Return [x, y] of the center of cell containing provided text 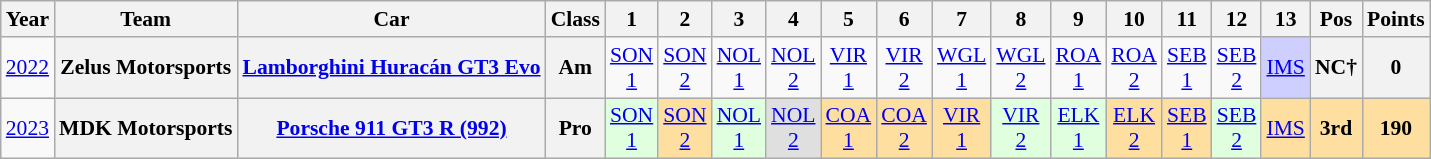
Pos [1336, 19]
Year [28, 19]
Pro [576, 128]
ELK2 [1134, 128]
9 [1079, 19]
Am [576, 68]
Points [1396, 19]
2 [684, 19]
0 [1396, 68]
WGL2 [1020, 68]
ROA2 [1134, 68]
12 [1237, 19]
2022 [28, 68]
2023 [28, 128]
190 [1396, 128]
ROA1 [1079, 68]
Porsche 911 GT3 R (992) [391, 128]
6 [904, 19]
4 [793, 19]
COA1 [849, 128]
ELK1 [1079, 128]
MDK Motorsports [146, 128]
Zelus Motorsports [146, 68]
NC† [1336, 68]
Class [576, 19]
Car [391, 19]
5 [849, 19]
1 [632, 19]
3 [739, 19]
Lamborghini Huracán GT3 Evo [391, 68]
COA2 [904, 128]
7 [962, 19]
10 [1134, 19]
3rd [1336, 128]
11 [1187, 19]
WGL1 [962, 68]
Team [146, 19]
13 [1286, 19]
8 [1020, 19]
